Extract the (X, Y) coordinate from the center of the cell holding the provided text.  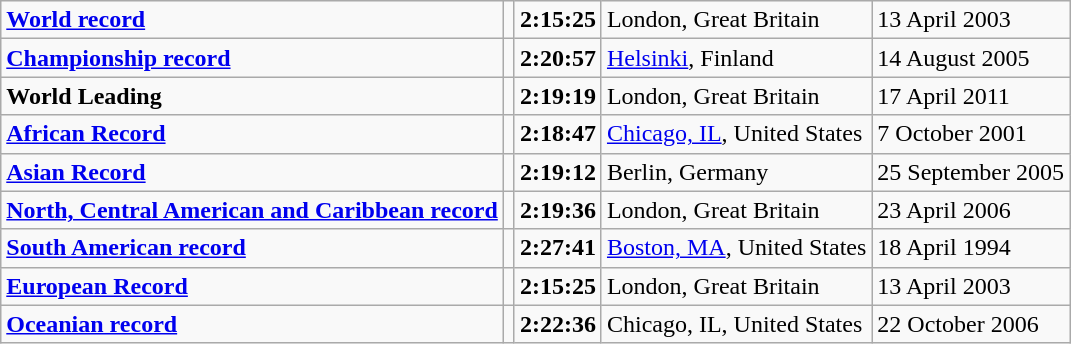
Asian Record (252, 172)
2:19:19 (558, 96)
World Leading (252, 96)
2:27:41 (558, 248)
25 September 2005 (971, 172)
2:22:36 (558, 324)
7 October 2001 (971, 134)
2:20:57 (558, 58)
Berlin, Germany (736, 172)
Boston, MA, United States (736, 248)
18 April 1994 (971, 248)
2:18:47 (558, 134)
Championship record (252, 58)
World record (252, 20)
2:19:12 (558, 172)
African Record (252, 134)
Helsinki, Finland (736, 58)
South American record (252, 248)
European Record (252, 286)
Oceanian record (252, 324)
14 August 2005 (971, 58)
23 April 2006 (971, 210)
2:19:36 (558, 210)
North, Central American and Caribbean record (252, 210)
22 October 2006 (971, 324)
17 April 2011 (971, 96)
